Return (x, y) of the center of cell containing provided text 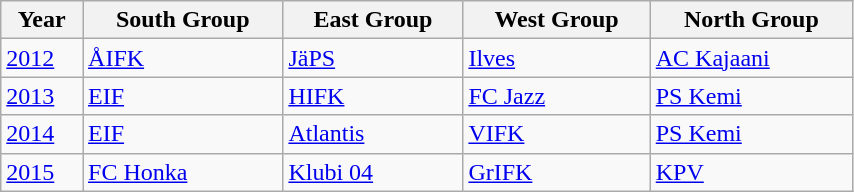
2014 (42, 134)
Atlantis (373, 134)
VIFK (556, 134)
ÅIFK (183, 58)
East Group (373, 20)
West Group (556, 20)
JäPS (373, 58)
HIFK (373, 96)
GrIFK (556, 172)
Klubi 04 (373, 172)
South Group (183, 20)
Year (42, 20)
2015 (42, 172)
FC Jazz (556, 96)
North Group (751, 20)
FC Honka (183, 172)
2012 (42, 58)
2013 (42, 96)
KPV (751, 172)
AC Kajaani (751, 58)
Ilves (556, 58)
